Search for the cell housing the specified text and yield its (X, Y) center coordinate. 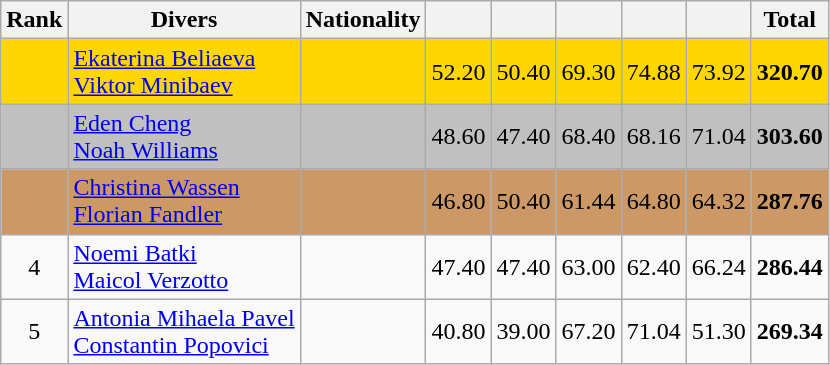
64.80 (654, 202)
Noemi BatkiMaicol Verzotto (184, 266)
Rank (34, 20)
Divers (184, 20)
74.88 (654, 72)
287.76 (790, 202)
52.20 (458, 72)
39.00 (524, 332)
61.44 (588, 202)
Antonia Mihaela PavelConstantin Popovici (184, 332)
Ekaterina BeliaevaViktor Minibaev (184, 72)
68.40 (588, 136)
Total (790, 20)
Nationality (363, 20)
Eden ChengNoah Williams (184, 136)
286.44 (790, 266)
Christina WassenFlorian Fandler (184, 202)
64.32 (718, 202)
67.20 (588, 332)
40.80 (458, 332)
46.80 (458, 202)
73.92 (718, 72)
63.00 (588, 266)
5 (34, 332)
303.60 (790, 136)
69.30 (588, 72)
269.34 (790, 332)
4 (34, 266)
320.70 (790, 72)
51.30 (718, 332)
66.24 (718, 266)
48.60 (458, 136)
68.16 (654, 136)
62.40 (654, 266)
